Output the [x, y] coordinate of the center of the cell containing the given text.  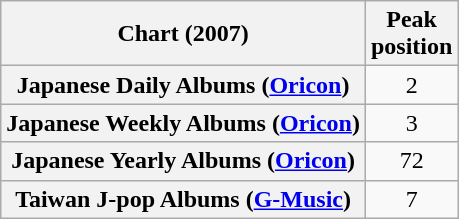
Taiwan J-pop Albums (G-Music) [184, 199]
72 [411, 161]
Japanese Yearly Albums (Oricon) [184, 161]
Chart (2007) [184, 34]
3 [411, 123]
Japanese Weekly Albums (Oricon) [184, 123]
7 [411, 199]
Peakposition [411, 34]
Japanese Daily Albums (Oricon) [184, 85]
2 [411, 85]
